Provide the [x, y] coordinate of the cell's center where the given text is located.  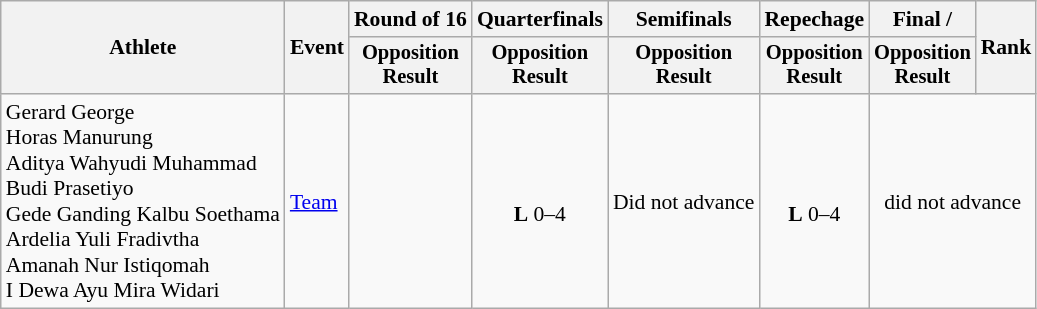
Athlete [143, 48]
Final / [922, 19]
Repechage [814, 19]
Did not advance [684, 201]
Rank [1006, 48]
did not advance [952, 201]
Event [317, 48]
Semifinals [684, 19]
Quarterfinals [540, 19]
Round of 16 [410, 19]
Team [317, 201]
